Capture the cell that displays the provided text and extract its [X, Y] central coordinate. 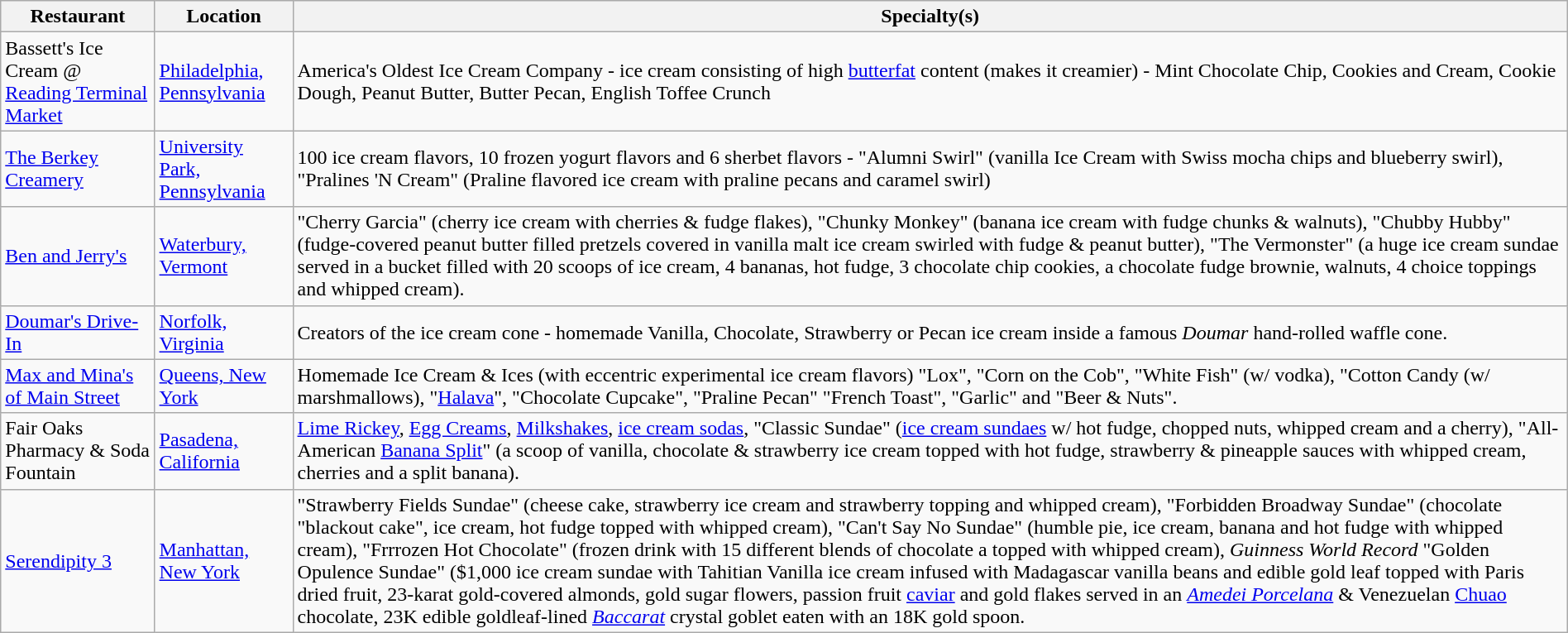
Philadelphia, Pennsylvania [223, 81]
Queens, New York [223, 386]
Creators of the ice cream cone - homemade Vanilla, Chocolate, Strawberry or Pecan ice cream inside a famous Doumar hand-rolled waffle cone. [930, 333]
Waterbury, Vermont [223, 257]
Restaurant [78, 17]
Pasadena, California [223, 451]
Location [223, 17]
The Berkey Creamery [78, 169]
Ben and Jerry's [78, 257]
Serendipity 3 [78, 561]
Manhattan, New York [223, 561]
Bassett's Ice Cream @ Reading Terminal Market [78, 81]
Norfolk, Virginia [223, 333]
Specialty(s) [930, 17]
University Park, Pennsylvania [223, 169]
Doumar's Drive-In [78, 333]
Fair Oaks Pharmacy & Soda Fountain [78, 451]
Max and Mina's of Main Street [78, 386]
